Extract the (x, y) coordinate from the center of the cell holding the provided text.  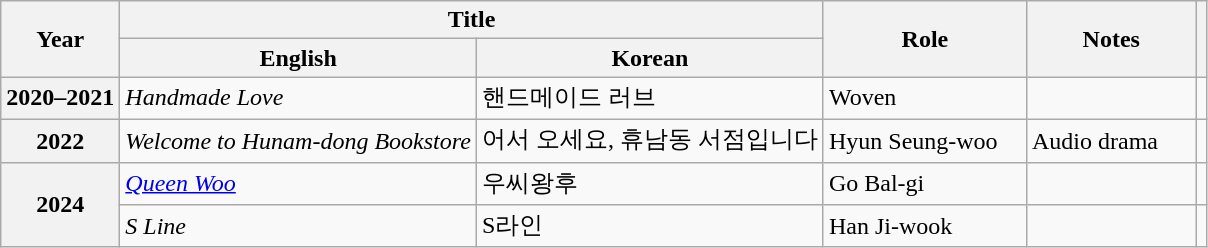
English (298, 58)
Title (472, 20)
어서 오세요, 휴남동 서점입니다 (650, 140)
2024 (60, 204)
우씨왕후 (650, 184)
Korean (650, 58)
Queen Woo (298, 184)
Go Bal-gi (924, 184)
Woven (924, 98)
2020–2021 (60, 98)
Han Ji-wook (924, 226)
S Line (298, 226)
Year (60, 39)
핸드메이드 러브 (650, 98)
Handmade Love (298, 98)
2022 (60, 140)
Welcome to Hunam-dong Bookstore (298, 140)
S라인 (650, 226)
Hyun Seung-woo (924, 140)
Role (924, 39)
Audio drama (1110, 140)
Notes (1110, 39)
